Output the [x, y] coordinate of the center of the cell containing the given text.  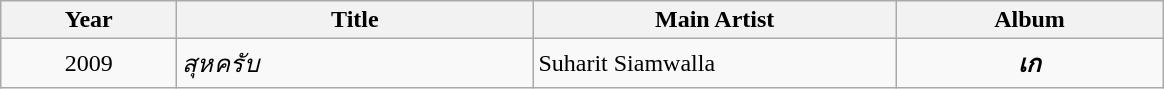
เก [1029, 64]
สุหครับ [355, 64]
Main Artist [715, 20]
Title [355, 20]
2009 [89, 64]
Album [1029, 20]
Year [89, 20]
Suharit Siamwalla [715, 64]
